Return [X, Y] of the center of cell containing provided text 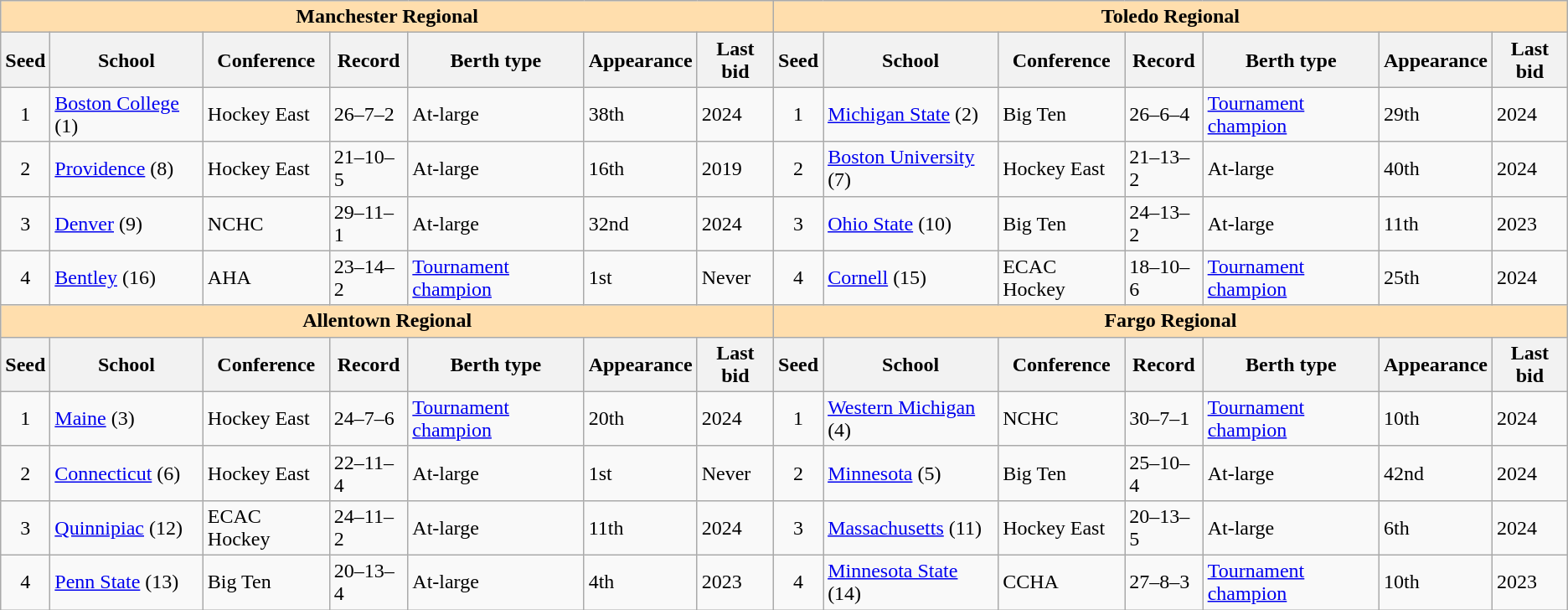
18–10–6 [1164, 278]
Minnesota (5) [911, 473]
Western Michigan (4) [911, 419]
20–13–4 [369, 582]
Providence (8) [126, 169]
Fargo Regional [1171, 321]
24–7–6 [369, 419]
Boston College (1) [126, 114]
Toledo Regional [1171, 17]
38th [640, 114]
24–11–2 [369, 528]
30–7–1 [1164, 419]
Michigan State (2) [911, 114]
26–7–2 [369, 114]
25th [1436, 278]
16th [640, 169]
Minnesota State (14) [911, 582]
22–11–4 [369, 473]
Boston University (7) [911, 169]
26–6–4 [1164, 114]
Massachusetts (11) [911, 528]
20th [640, 419]
Penn State (13) [126, 582]
21–13–2 [1164, 169]
4th [640, 582]
23–14–2 [369, 278]
2019 [735, 169]
Cornell (15) [911, 278]
24–13–2 [1164, 223]
29–11–1 [369, 223]
Bentley (16) [126, 278]
6th [1436, 528]
21–10–5 [369, 169]
40th [1436, 169]
Denver (9) [126, 223]
32nd [640, 223]
29th [1436, 114]
Maine (3) [126, 419]
Connecticut (6) [126, 473]
25–10–4 [1164, 473]
20–13–5 [1164, 528]
27–8–3 [1164, 582]
Allentown Regional [387, 321]
Ohio State (10) [911, 223]
CCHA [1062, 582]
AHA [266, 278]
Quinnipiac (12) [126, 528]
Manchester Regional [387, 17]
42nd [1436, 473]
